For the text-containing cell, return its midpoint in (x, y) coordinate format. 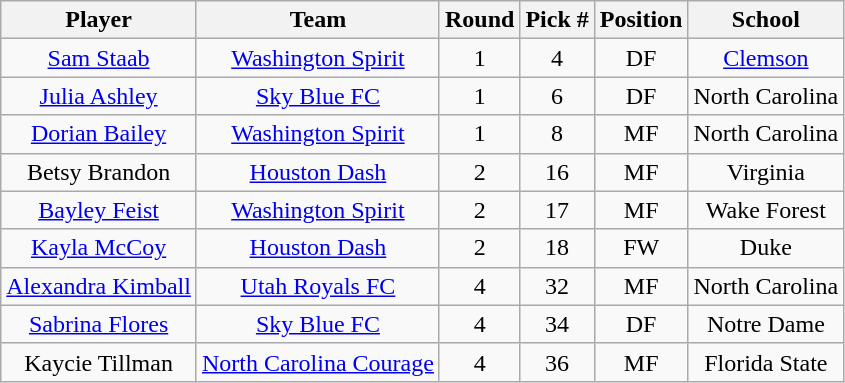
Betsy Brandon (99, 172)
Pick # (557, 20)
Notre Dame (766, 324)
School (766, 20)
Player (99, 20)
34 (557, 324)
Sabrina Flores (99, 324)
North Carolina Courage (318, 362)
Alexandra Kimball (99, 286)
18 (557, 248)
FW (641, 248)
Position (641, 20)
36 (557, 362)
Team (318, 20)
Clemson (766, 58)
Round (479, 20)
6 (557, 96)
Julia Ashley (99, 96)
16 (557, 172)
Florida State (766, 362)
Utah Royals FC (318, 286)
Virginia (766, 172)
Sam Staab (99, 58)
8 (557, 134)
Wake Forest (766, 210)
Kayla McCoy (99, 248)
Kaycie Tillman (99, 362)
Duke (766, 248)
17 (557, 210)
Bayley Feist (99, 210)
Dorian Bailey (99, 134)
32 (557, 286)
